Find where the given text appears and provide that cell's center as (x, y) coordinate. 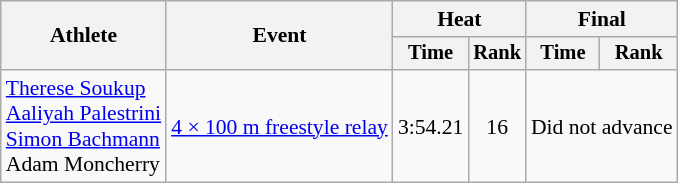
Event (280, 36)
Did not advance (602, 126)
Therese SoukupAaliyah PalestriniSimon BachmannAdam Moncherry (84, 126)
Heat (460, 19)
16 (497, 126)
Final (602, 19)
4 × 100 m freestyle relay (280, 126)
3:54.21 (430, 126)
Athlete (84, 36)
